Determine the [X, Y] coordinate at the center of the cell enclosing the given text.  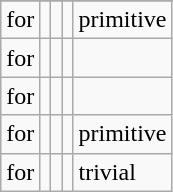
trivial [122, 172]
